From the cell containing the given text, extract its center point as (x, y) coordinate. 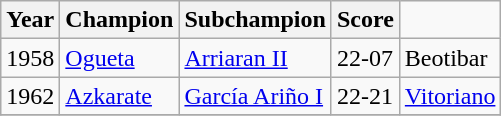
Champion (120, 20)
Vitoriano (450, 96)
1958 (30, 58)
Azkarate (120, 96)
22-07 (365, 58)
Year (30, 20)
Subchampion (255, 20)
Beotibar (450, 58)
García Ariño I (255, 96)
Score (365, 20)
1962 (30, 96)
Arriaran II (255, 58)
22-21 (365, 96)
Ogueta (120, 58)
